Detect which cell encompasses the target text, then output its (X, Y) center coordinate. 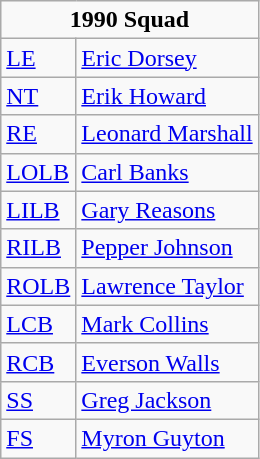
Pepper Johnson (167, 248)
RILB (38, 248)
Lawrence Taylor (167, 286)
RE (38, 134)
LE (38, 58)
Erik Howard (167, 96)
NT (38, 96)
Leonard Marshall (167, 134)
RCB (38, 362)
1990 Squad (130, 20)
FS (38, 438)
SS (38, 400)
LILB (38, 210)
Carl Banks (167, 172)
Everson Walls (167, 362)
Myron Guyton (167, 438)
Gary Reasons (167, 210)
LOLB (38, 172)
Greg Jackson (167, 400)
ROLB (38, 286)
LCB (38, 324)
Mark Collins (167, 324)
Eric Dorsey (167, 58)
